Extract the [X, Y] coordinate from the center of the cell holding the provided text.  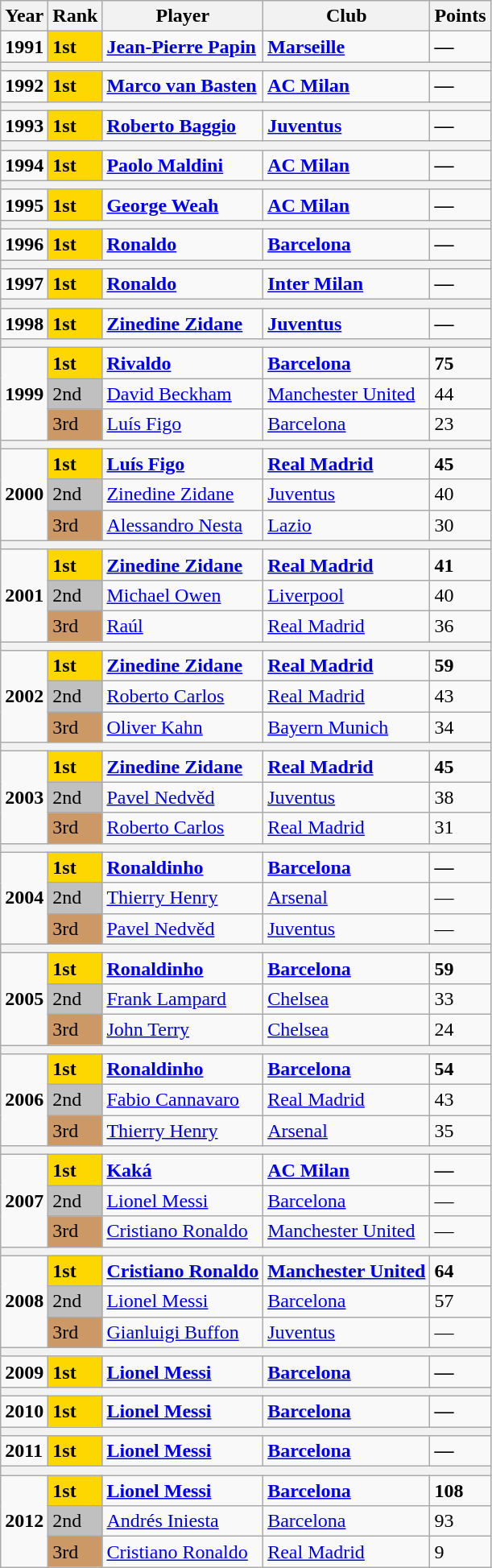
1992 [24, 86]
2011 [24, 1451]
2004 [24, 898]
1994 [24, 165]
Inter Milan [346, 284]
Bayern Munich [346, 727]
Michael Owen [183, 595]
David Beckham [183, 394]
64 [461, 1271]
Rank [76, 16]
Rivaldo [183, 363]
93 [461, 1521]
2001 [24, 595]
Andrés Iniesta [183, 1521]
Marco van Basten [183, 86]
33 [461, 999]
1998 [24, 324]
38 [461, 797]
Oliver Kahn [183, 727]
35 [461, 1131]
41 [461, 565]
2012 [24, 1521]
Raúl [183, 626]
2006 [24, 1100]
1997 [24, 284]
Points [461, 16]
1999 [24, 394]
George Weah [183, 205]
30 [461, 525]
Liverpool [346, 595]
Player [183, 16]
Gianluigi Buffon [183, 1332]
Year [24, 16]
54 [461, 1069]
1995 [24, 205]
1993 [24, 126]
2002 [24, 697]
108 [461, 1491]
2010 [24, 1411]
2003 [24, 797]
1991 [24, 47]
Marseille [346, 47]
44 [461, 394]
2009 [24, 1371]
36 [461, 626]
31 [461, 828]
Jean-Pierre Papin [183, 47]
Fabio Cannavaro [183, 1100]
John Terry [183, 1029]
75 [461, 363]
Alessandro Nesta [183, 525]
23 [461, 424]
Kaká [183, 1170]
34 [461, 727]
2000 [24, 494]
Lazio [346, 525]
24 [461, 1029]
Paolo Maldini [183, 165]
Club [346, 16]
1996 [24, 244]
Frank Lampard [183, 999]
2005 [24, 999]
2008 [24, 1301]
Roberto Baggio [183, 126]
2007 [24, 1201]
57 [461, 1301]
9 [461, 1552]
